Return the [X, Y] coordinate for the center point of the cell that contains the specified text.  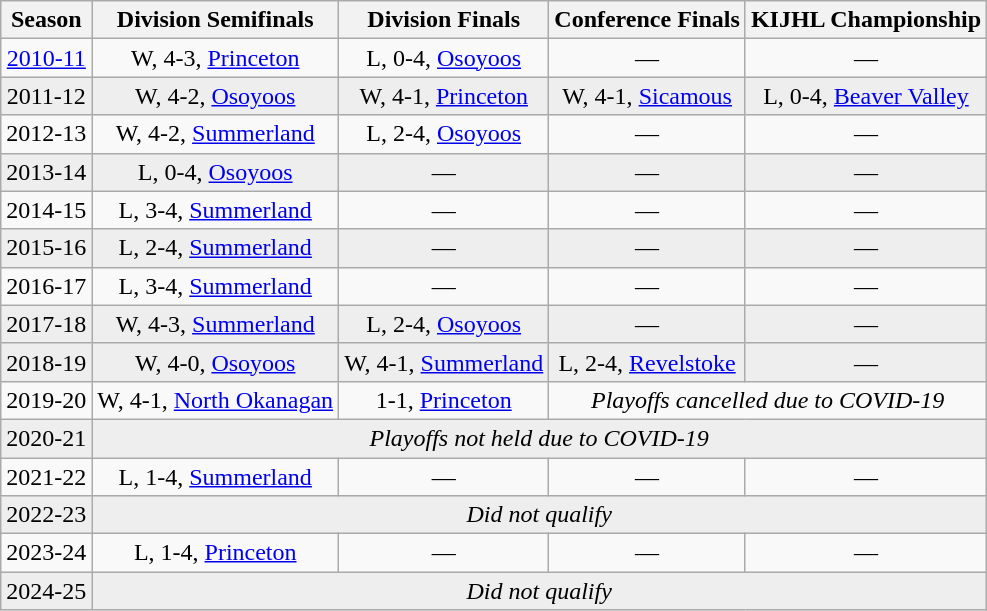
L, 1-4, Summerland [216, 477]
W, 4-3, Summerland [216, 324]
KIJHL Championship [866, 20]
Playoffs not held due to COVID-19 [540, 438]
W, 4-1, Summerland [444, 362]
Season [46, 20]
2021-22 [46, 477]
2024-25 [46, 591]
2013-14 [46, 172]
W, 4-1, Princeton [444, 96]
2012-13 [46, 134]
L, 0-4, Beaver Valley [866, 96]
W, 4-2, Osoyoos [216, 96]
2019-20 [46, 400]
Division Semifinals [216, 20]
W, 4-0, Osoyoos [216, 362]
Conference Finals [648, 20]
2014-15 [46, 210]
W, 4-1, Sicamous [648, 96]
W, 4-1, North Okanagan [216, 400]
2022-23 [46, 515]
2010-11 [46, 58]
L, 1-4, Princeton [216, 553]
Playoffs cancelled due to COVID-19 [768, 400]
2017-18 [46, 324]
2018-19 [46, 362]
2011-12 [46, 96]
2015-16 [46, 248]
2016-17 [46, 286]
2020-21 [46, 438]
L, 2-4, Revelstoke [648, 362]
Division Finals [444, 20]
W, 4-2, Summerland [216, 134]
L, 2-4, Summerland [216, 248]
W, 4-3, Princeton [216, 58]
2023-24 [46, 553]
1-1, Princeton [444, 400]
